Return (X, Y) of the center of cell containing provided text 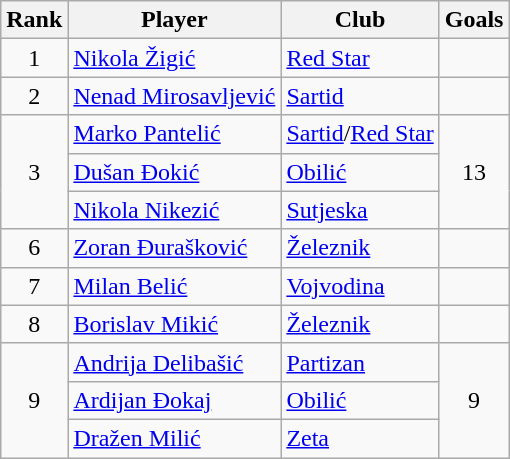
Rank (34, 20)
3 (34, 172)
Nikola Žigić (174, 58)
Dušan Đokić (174, 172)
2 (34, 96)
Andrija Delibašić (174, 362)
Sartid (360, 96)
13 (474, 172)
7 (34, 286)
Zeta (360, 438)
Player (174, 20)
Sutjeska (360, 210)
8 (34, 324)
Vojvodina (360, 286)
Ardijan Đokaj (174, 400)
Goals (474, 20)
Dražen Milić (174, 438)
Marko Pantelić (174, 134)
Red Star (360, 58)
Nikola Nikezić (174, 210)
6 (34, 248)
Milan Belić (174, 286)
Nenad Mirosavljević (174, 96)
Sartid/Red Star (360, 134)
Borislav Mikić (174, 324)
Club (360, 20)
Zoran Đurašković (174, 248)
Partizan (360, 362)
1 (34, 58)
